Find where the given text appears and provide that cell's center as [x, y] coordinate. 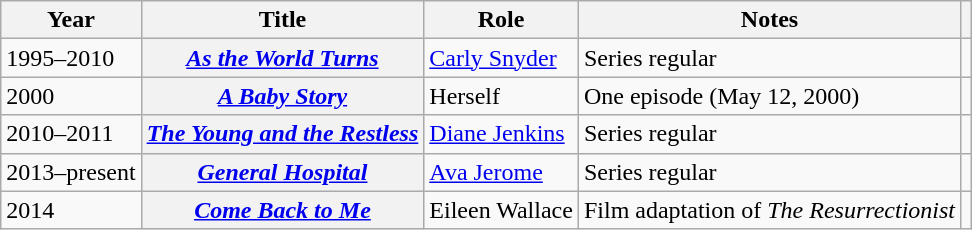
Title [282, 20]
2013–present [71, 172]
2010–2011 [71, 134]
A Baby Story [282, 96]
Carly Snyder [502, 58]
1995–2010 [71, 58]
One episode (May 12, 2000) [769, 96]
General Hospital [282, 172]
Notes [769, 20]
As the World Turns [282, 58]
Film adaptation of The Resurrectionist [769, 210]
Come Back to Me [282, 210]
Eileen Wallace [502, 210]
Diane Jenkins [502, 134]
Role [502, 20]
2014 [71, 210]
Ava Jerome [502, 172]
2000 [71, 96]
The Young and the Restless [282, 134]
Year [71, 20]
Herself [502, 96]
